Provide the [X, Y] coordinate of the cell's center where the given text is located.  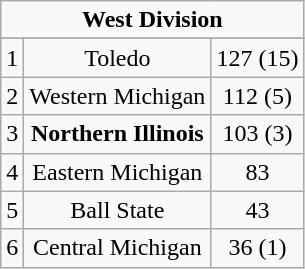
112 (5) [258, 96]
5 [12, 210]
Ball State [118, 210]
Central Michigan [118, 248]
36 (1) [258, 248]
1 [12, 58]
Western Michigan [118, 96]
83 [258, 172]
3 [12, 134]
127 (15) [258, 58]
West Division [152, 20]
43 [258, 210]
Eastern Michigan [118, 172]
Toledo [118, 58]
103 (3) [258, 134]
6 [12, 248]
Northern Illinois [118, 134]
4 [12, 172]
2 [12, 96]
